Find where the given text appears and provide that cell's center as [x, y] coordinate. 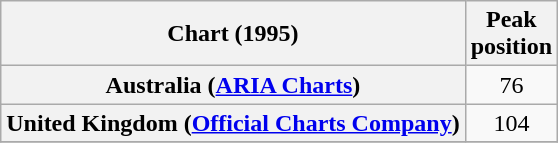
Australia (ARIA Charts) [233, 85]
Peakposition [511, 34]
76 [511, 85]
104 [511, 123]
Chart (1995) [233, 34]
United Kingdom (Official Charts Company) [233, 123]
